Scan for the cell matching the given text and deliver its (X, Y) coordinate at center. 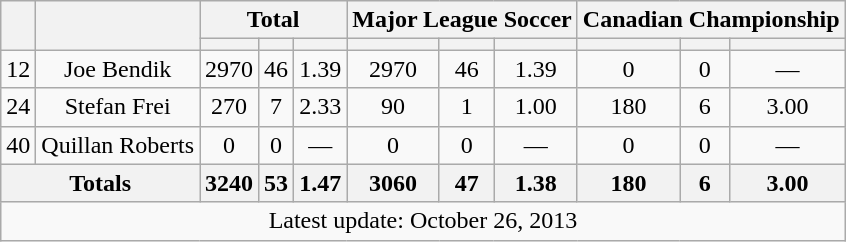
1.00 (536, 107)
Totals (100, 183)
90 (394, 107)
47 (466, 183)
Canadian Championship (711, 20)
Total (274, 20)
Latest update: October 26, 2013 (423, 221)
Quillan Roberts (118, 145)
24 (18, 107)
1 (466, 107)
Major League Soccer (462, 20)
270 (230, 107)
Stefan Frei (118, 107)
2.33 (320, 107)
Joe Bendik (118, 69)
7 (276, 107)
1.47 (320, 183)
3240 (230, 183)
53 (276, 183)
1.38 (536, 183)
40 (18, 145)
3060 (394, 183)
12 (18, 69)
